Pinpoint the cell where the given text exists, returning its [x, y] midpoint coordinate. 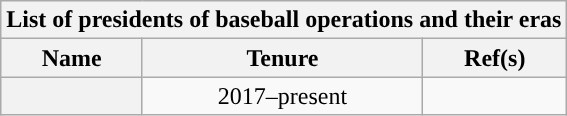
Tenure [282, 58]
Name [72, 58]
2017–present [282, 96]
Ref(s) [495, 58]
List of presidents of baseball operations and their eras [284, 20]
